Provide the [X, Y] coordinate of the cell's center where the given text is located.  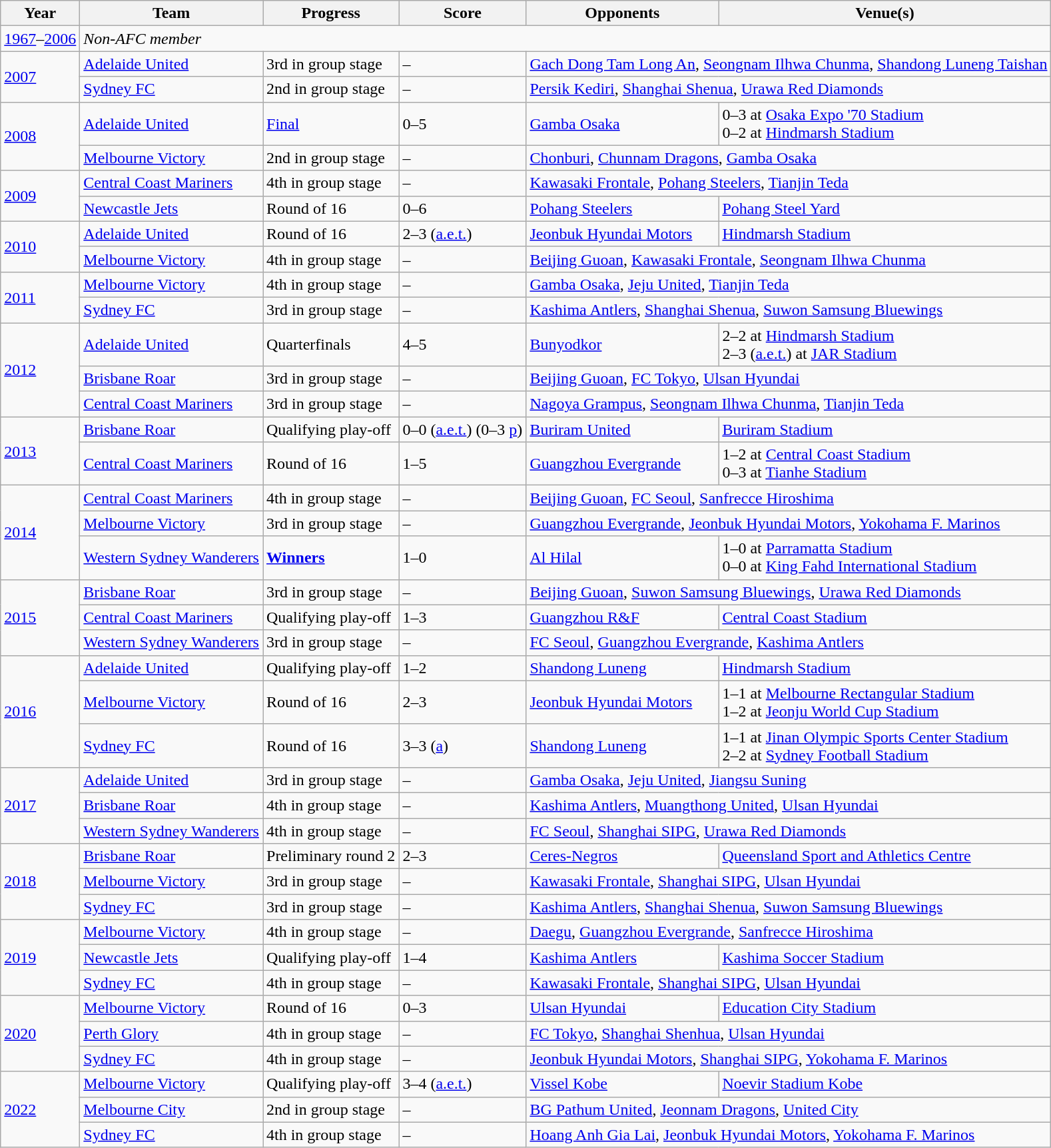
Melbourne City [172, 1109]
Bunyodkor [622, 344]
1–0 at Parramatta Stadium0–0 at King Fahd International Stadium [884, 558]
1–1 at Jinan Olympic Sports Center Stadium2–2 at Sydney Football Stadium [884, 746]
Preliminary round 2 [330, 856]
Kashima Soccer Stadium [884, 958]
Quarterfinals [330, 344]
Beijing Guoan, FC Tokyo, Ulsan Hyundai [789, 379]
Year [40, 13]
Perth Glory [172, 1033]
Ulsan Hyundai [622, 1008]
0–5 [462, 124]
Vissel Kobe [622, 1084]
BG Pathum United, Jeonnam Dragons, United City [789, 1109]
2018 [40, 882]
1–1 at Melbourne Rectangular Stadium1–2 at Jeonju World Cup Stadium [884, 702]
FC Seoul, Shanghai SIPG, Urawa Red Diamonds [789, 830]
2007 [40, 77]
Venue(s) [884, 13]
Buriram United [622, 430]
2012 [40, 369]
Kawasaki Frontale, Pohang Steelers, Tianjin Teda [789, 183]
Opponents [622, 13]
2008 [40, 136]
Beijing Guoan, FC Seoul, Sanfrecce Hiroshima [789, 498]
2010 [40, 246]
Score [462, 13]
Noevir Stadium Kobe [884, 1084]
2020 [40, 1033]
0–3 [462, 1008]
1967–2006 [40, 39]
Guangzhou R&F [622, 617]
3–4 (a.e.t.) [462, 1084]
1–5 [462, 463]
1–0 [462, 558]
Central Coast Stadium [884, 617]
1–2 at Central Coast Stadium0–3 at Tianhe Stadium [884, 463]
2011 [40, 297]
0–6 [462, 208]
1–2 [462, 668]
FC Tokyo, Shanghai Shenhua, Ulsan Hyundai [789, 1033]
1–3 [462, 617]
Kashima Antlers [622, 958]
0–3 at Osaka Expo '70 Stadium0–2 at Hindmarsh Stadium [884, 124]
Beijing Guoan, Kawasaki Frontale, Seongnam Ilhwa Chunma [789, 259]
2013 [40, 451]
Guangzhou Evergrande, Jeonbuk Hyundai Motors, Yokohama F. Marinos [789, 523]
Gamba Osaka, Jeju United, Tianjin Teda [789, 284]
Gamba Osaka, Jeju United, Jiangsu Suning [789, 780]
Guangzhou Evergrande [622, 463]
Pohang Steel Yard [884, 208]
4–5 [462, 344]
2–3 (a.e.t.) [462, 234]
Team [172, 13]
Daegu, Guangzhou Evergrande, Sanfrecce Hiroshima [789, 932]
Pohang Steelers [622, 208]
Non-AFC member [565, 39]
0–0 (a.e.t.) (0–3 p) [462, 430]
2–2 at Hindmarsh Stadium2–3 (a.e.t.) at JAR Stadium [884, 344]
Gach Dong Tam Long An, Seongnam Ilhwa Chunma, Shandong Luneng Taishan [789, 64]
2019 [40, 958]
2022 [40, 1109]
FC Seoul, Guangzhou Evergrande, Kashima Antlers [789, 643]
Final [330, 124]
Queensland Sport and Athletics Centre [884, 856]
Al Hilal [622, 558]
Progress [330, 13]
1–4 [462, 958]
Jeonbuk Hyundai Motors, Shanghai SIPG, Yokohama F. Marinos [789, 1059]
Hoang Anh Gia Lai, Jeonbuk Hyundai Motors, Yokohama F. Marinos [789, 1135]
Winners [330, 558]
2009 [40, 196]
2017 [40, 805]
2016 [40, 711]
2015 [40, 617]
Beijing Guoan, Suwon Samsung Bluewings, Urawa Red Diamonds [789, 592]
Education City Stadium [884, 1008]
Kashima Antlers, Muangthong United, Ulsan Hyundai [789, 805]
Gamba Osaka [622, 124]
Persik Kediri, Shanghai Shenua, Urawa Red Diamonds [789, 89]
Nagoya Grampus, Seongnam Ilhwa Chunma, Tianjin Teda [789, 404]
2014 [40, 533]
3–3 (a) [462, 746]
Buriram Stadium [884, 430]
Chonburi, Chunnam Dragons, Gamba Osaka [789, 158]
Ceres-Negros [622, 856]
